Output the [x, y] coordinate of the center of the cell containing the given text.  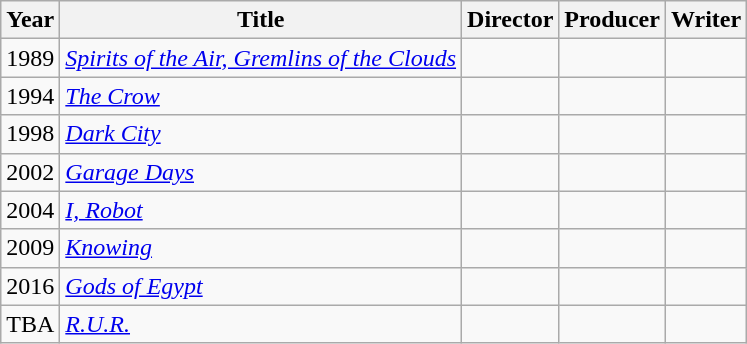
1998 [30, 134]
Director [510, 20]
2009 [30, 248]
1994 [30, 96]
Year [30, 20]
2016 [30, 286]
Gods of Egypt [261, 286]
Writer [706, 20]
Title [261, 20]
Garage Days [261, 172]
Dark City [261, 134]
Knowing [261, 248]
2004 [30, 210]
Spirits of the Air, Gremlins of the Clouds [261, 58]
TBA [30, 324]
I, Robot [261, 210]
1989 [30, 58]
2002 [30, 172]
R.U.R. [261, 324]
The Crow [261, 96]
Producer [612, 20]
